For the text-containing cell, return its midpoint in (x, y) coordinate format. 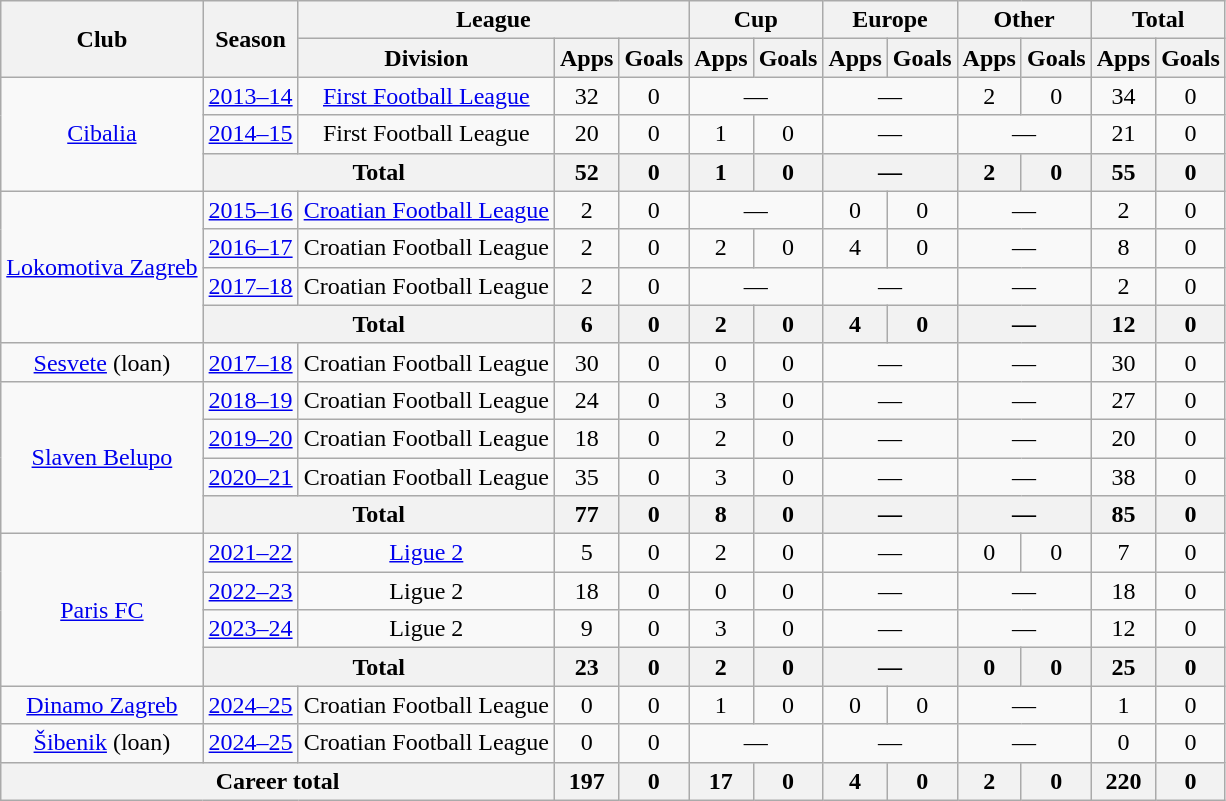
Cup (756, 20)
220 (1123, 781)
2019–20 (250, 438)
Paris FC (102, 610)
Cibalia (102, 134)
Other (1024, 20)
17 (721, 781)
197 (586, 781)
Career total (278, 781)
Europe (890, 20)
77 (586, 515)
2013–14 (250, 96)
25 (1123, 667)
6 (586, 324)
Season (250, 39)
27 (1123, 400)
85 (1123, 515)
2014–15 (250, 134)
21 (1123, 134)
Slaven Belupo (102, 457)
38 (1123, 477)
2021–22 (250, 553)
Lokomotiva Zagreb (102, 267)
Šibenik (loan) (102, 743)
2015–16 (250, 210)
2018–19 (250, 400)
55 (1123, 172)
2022–23 (250, 591)
5 (586, 553)
2016–17 (250, 248)
Division (426, 58)
24 (586, 400)
7 (1123, 553)
Dinamo Zagreb (102, 705)
Club (102, 39)
Sesvete (loan) (102, 362)
2020–21 (250, 477)
35 (586, 477)
2023–24 (250, 629)
34 (1123, 96)
32 (586, 96)
League (494, 20)
9 (586, 629)
52 (586, 172)
23 (586, 667)
